Search for the cell housing the specified text and yield its [X, Y] center coordinate. 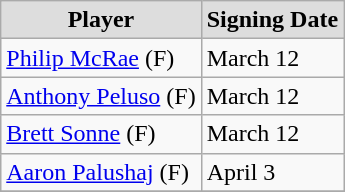
Aaron Palushaj (F) [101, 172]
Brett Sonne (F) [101, 134]
Anthony Peluso (F) [101, 96]
Signing Date [272, 20]
Player [101, 20]
Philip McRae (F) [101, 58]
April 3 [272, 172]
